Locate the cell with the specified text and output its [X, Y] center coordinate. 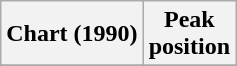
Chart (1990) [72, 34]
Peakposition [189, 34]
